Search for the cell housing the specified text and yield its (x, y) center coordinate. 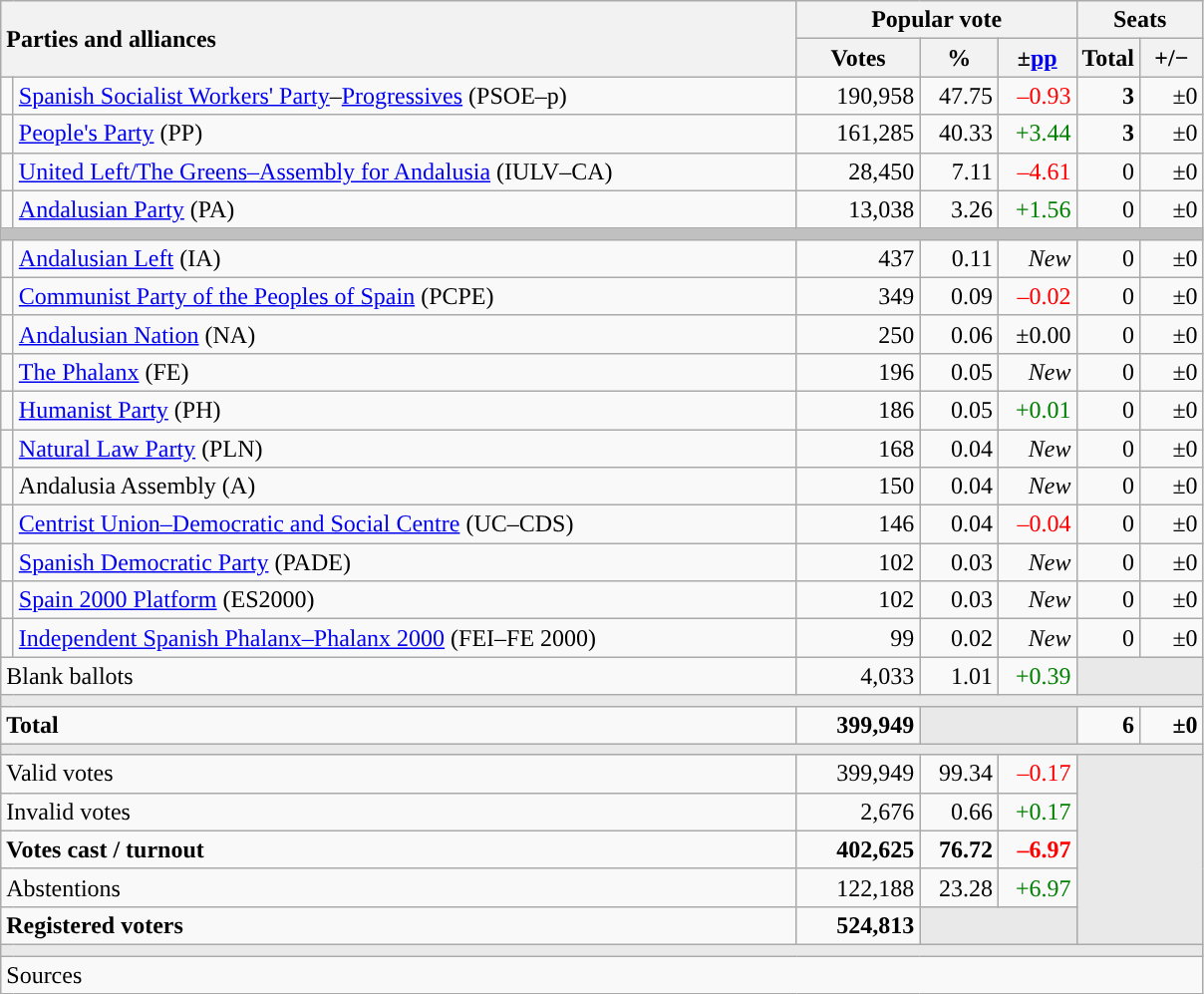
Andalusian Nation (NA) (405, 334)
150 (858, 487)
Votes cast / turnout (399, 849)
Humanist Party (PH) (405, 410)
–6.97 (1037, 849)
7.11 (959, 171)
±pp (1037, 58)
Votes (858, 58)
Centrist Union–Democratic and Social Centre (UC–CDS) (405, 524)
+0.17 (1037, 812)
40.33 (959, 134)
Valid votes (399, 774)
±0.00 (1037, 334)
196 (858, 372)
–0.17 (1037, 774)
3.26 (959, 209)
Andalusia Assembly (A) (405, 487)
0.02 (959, 638)
47.75 (959, 96)
Independent Spanish Phalanx–Phalanx 2000 (FEI–FE 2000) (405, 638)
190,958 (858, 96)
Spanish Democratic Party (PADE) (405, 562)
Parties and alliances (399, 39)
4,033 (858, 676)
+0.39 (1037, 676)
Andalusian Left (IA) (405, 258)
+/− (1172, 58)
–4.61 (1037, 171)
161,285 (858, 134)
+1.56 (1037, 209)
76.72 (959, 849)
% (959, 58)
1.01 (959, 676)
524,813 (858, 925)
+0.01 (1037, 410)
–0.93 (1037, 96)
Abstentions (399, 887)
Blank ballots (399, 676)
0.09 (959, 296)
Andalusian Party (PA) (405, 209)
250 (858, 334)
0.06 (959, 334)
Sources (602, 974)
–0.04 (1037, 524)
2,676 (858, 812)
Spanish Socialist Workers' Party–Progressives (PSOE–p) (405, 96)
402,625 (858, 849)
+6.97 (1037, 887)
168 (858, 448)
0.66 (959, 812)
Spain 2000 Platform (ES2000) (405, 600)
People's Party (PP) (405, 134)
186 (858, 410)
Natural Law Party (PLN) (405, 448)
122,188 (858, 887)
13,038 (858, 209)
99.34 (959, 774)
Popular vote (937, 20)
Registered voters (399, 925)
0.11 (959, 258)
Seats (1140, 20)
28,450 (858, 171)
The Phalanx (FE) (405, 372)
–0.02 (1037, 296)
+3.44 (1037, 134)
Communist Party of the Peoples of Spain (PCPE) (405, 296)
6 (1108, 725)
23.28 (959, 887)
Invalid votes (399, 812)
349 (858, 296)
99 (858, 638)
437 (858, 258)
United Left/The Greens–Assembly for Andalusia (IULV–CA) (405, 171)
146 (858, 524)
